Capture the cell that displays the provided text and extract its [x, y] central coordinate. 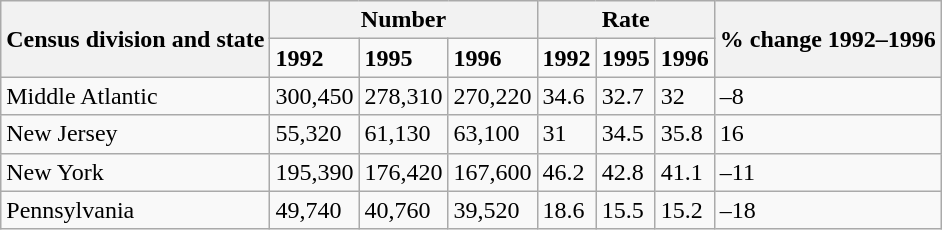
176,420 [404, 172]
46.2 [566, 172]
–18 [828, 210]
31 [566, 134]
–8 [828, 96]
42.8 [626, 172]
270,220 [492, 96]
34.5 [626, 134]
49,740 [314, 210]
Number [404, 20]
39,520 [492, 210]
% change 1992–1996 [828, 39]
Rate [626, 20]
Middle Atlantic [136, 96]
34.6 [566, 96]
195,390 [314, 172]
Census division and state [136, 39]
63,100 [492, 134]
32.7 [626, 96]
167,600 [492, 172]
35.8 [684, 134]
15.5 [626, 210]
32 [684, 96]
16 [828, 134]
41.1 [684, 172]
15.2 [684, 210]
New Jersey [136, 134]
55,320 [314, 134]
18.6 [566, 210]
40,760 [404, 210]
Pennsylvania [136, 210]
New York [136, 172]
278,310 [404, 96]
300,450 [314, 96]
61,130 [404, 134]
–11 [828, 172]
